Find where the given text appears and provide that cell's center as (x, y) coordinate. 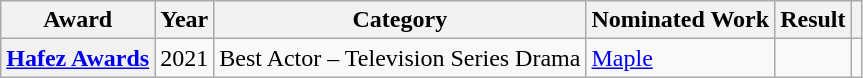
Maple (680, 58)
Nominated Work (680, 20)
Award (78, 20)
Year (184, 20)
Hafez Awards (78, 58)
2021 (184, 58)
Best Actor – Television Series Drama (400, 58)
Result (813, 20)
Category (400, 20)
